Detect which cell encompasses the target text, then output its [x, y] center coordinate. 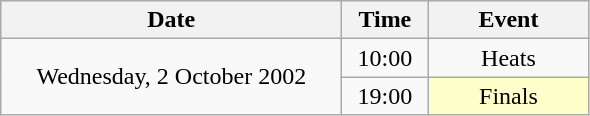
Event [508, 20]
10:00 [385, 58]
Wednesday, 2 October 2002 [172, 77]
Time [385, 20]
Date [172, 20]
19:00 [385, 96]
Finals [508, 96]
Heats [508, 58]
